Find where the given text appears and provide that cell's center as [X, Y] coordinate. 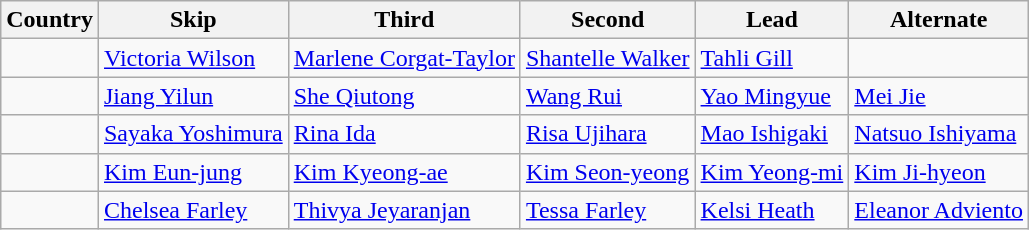
Yao Mingyue [772, 96]
Kim Seon-yeong [608, 172]
Lead [772, 20]
Alternate [939, 20]
Third [404, 20]
Chelsea Farley [193, 210]
Victoria Wilson [193, 58]
She Qiutong [404, 96]
Skip [193, 20]
Second [608, 20]
Thivya Jeyaranjan [404, 210]
Wang Rui [608, 96]
Mao Ishigaki [772, 134]
Kim Kyeong-ae [404, 172]
Tahli Gill [772, 58]
Kim Ji-hyeon [939, 172]
Kim Yeong-mi [772, 172]
Tessa Farley [608, 210]
Jiang Yilun [193, 96]
Mei Jie [939, 96]
Marlene Corgat-Taylor [404, 58]
Kim Eun-jung [193, 172]
Natsuo Ishiyama [939, 134]
Risa Ujihara [608, 134]
Kelsi Heath [772, 210]
Sayaka Yoshimura [193, 134]
Country [50, 20]
Shantelle Walker [608, 58]
Rina Ida [404, 134]
Eleanor Adviento [939, 210]
